Identify which cell holds the provided text, then report its (X, Y) central coordinate. 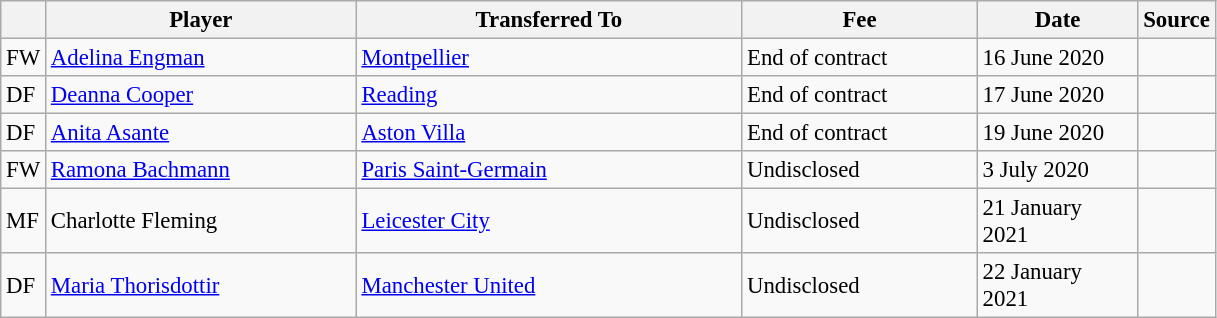
Date (1058, 20)
Reading (549, 95)
17 June 2020 (1058, 95)
Leicester City (549, 222)
19 June 2020 (1058, 133)
Fee (860, 20)
Paris Saint-Germain (549, 170)
Adelina Engman (202, 58)
Deanna Cooper (202, 95)
Player (202, 20)
16 June 2020 (1058, 58)
Montpellier (549, 58)
Aston Villa (549, 133)
Charlotte Fleming (202, 222)
Anita Asante (202, 133)
3 July 2020 (1058, 170)
Ramona Bachmann (202, 170)
MF (24, 222)
Source (1176, 20)
Transferred To (549, 20)
21 January 2021 (1058, 222)
